Search for the cell housing the specified text and yield its (X, Y) center coordinate. 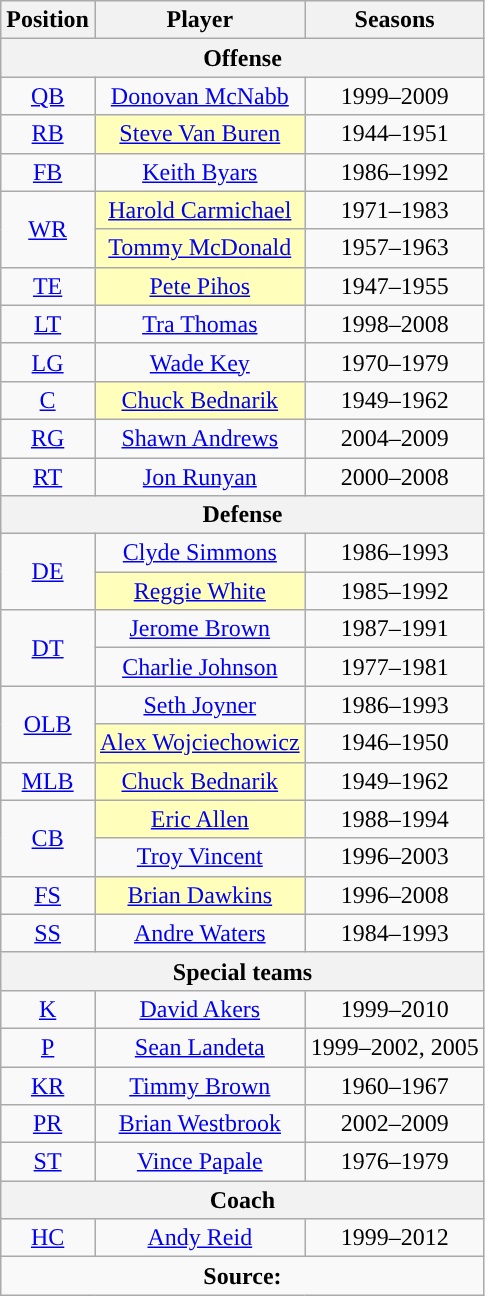
RG (48, 438)
QB (48, 96)
1970–1979 (394, 362)
1999–2009 (394, 96)
1977–1981 (394, 667)
CB (48, 838)
Alex Wojciechowicz (200, 743)
MLB (48, 781)
Pete Pihos (200, 286)
Source: (242, 1276)
Eric Allen (200, 819)
Wade Key (200, 362)
K (48, 1009)
HC (48, 1238)
Troy Vincent (200, 857)
DT (48, 648)
OLB (48, 724)
Harold Carmichael (200, 210)
SS (48, 933)
1998–2008 (394, 324)
2004–2009 (394, 438)
RT (48, 477)
1946–1950 (394, 743)
1987–1991 (394, 629)
KR (48, 1085)
DE (48, 572)
1996–2003 (394, 857)
Charlie Johnson (200, 667)
Coach (242, 1200)
1985–1992 (394, 591)
1988–1994 (394, 819)
Jerome Brown (200, 629)
Tommy McDonald (200, 248)
Steve Van Buren (200, 134)
P (48, 1047)
Shawn Andrews (200, 438)
Seth Joyner (200, 705)
WR (48, 229)
1960–1967 (394, 1085)
Defense (242, 515)
1986–1992 (394, 172)
1976–1979 (394, 1162)
Andre Waters (200, 933)
ST (48, 1162)
FS (48, 895)
LT (48, 324)
TE (48, 286)
Donovan McNabb (200, 96)
Vince Papale (200, 1162)
Andy Reid (200, 1238)
2000–2008 (394, 477)
Brian Dawkins (200, 895)
Player (200, 20)
1944–1951 (394, 134)
1999–2002, 2005 (394, 1047)
1947–1955 (394, 286)
Timmy Brown (200, 1085)
Seasons (394, 20)
1971–1983 (394, 210)
Sean Landeta (200, 1047)
Jon Runyan (200, 477)
RB (48, 134)
Reggie White (200, 591)
1999–2010 (394, 1009)
Tra Thomas (200, 324)
Special teams (242, 971)
Offense (242, 58)
FB (48, 172)
Brian Westbrook (200, 1124)
Keith Byars (200, 172)
1999–2012 (394, 1238)
1996–2008 (394, 895)
C (48, 400)
1984–1993 (394, 933)
David Akers (200, 1009)
2002–2009 (394, 1124)
LG (48, 362)
Clyde Simmons (200, 553)
PR (48, 1124)
1957–1963 (394, 248)
Position (48, 20)
